Locate the cell with the specified text and output its [x, y] center coordinate. 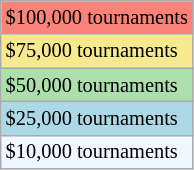
$100,000 tournaments [97, 17]
$10,000 tournaments [97, 152]
$75,000 tournaments [97, 51]
$50,000 tournaments [97, 85]
$25,000 tournaments [97, 118]
